Find where the given text appears and provide that cell's center as (x, y) coordinate. 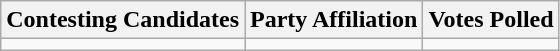
Party Affiliation (334, 20)
Votes Polled (491, 20)
Contesting Candidates (123, 20)
